Provide the (X, Y) coordinate of the cell's center where the given text is located.  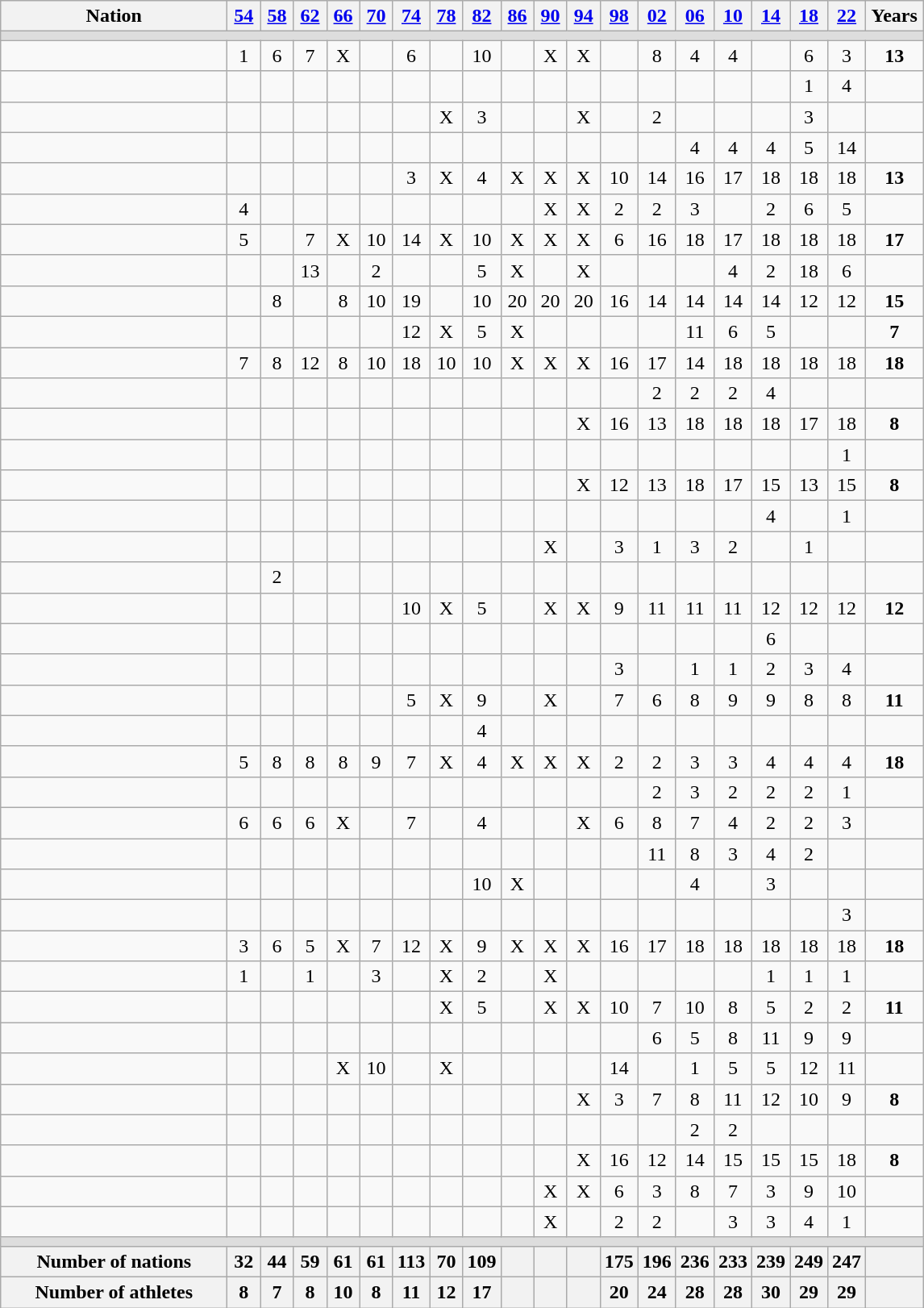
54 (243, 16)
233 (732, 1261)
94 (584, 16)
66 (343, 16)
236 (695, 1261)
02 (656, 16)
30 (771, 1292)
78 (447, 16)
113 (411, 1261)
19 (411, 301)
239 (771, 1261)
24 (656, 1292)
175 (619, 1261)
109 (482, 1261)
32 (243, 1261)
Years (895, 16)
86 (518, 16)
247 (847, 1261)
62 (310, 16)
90 (550, 16)
22 (847, 16)
06 (695, 16)
Nation (114, 16)
Number of nations (114, 1261)
Number of athletes (114, 1292)
74 (411, 16)
58 (277, 16)
98 (619, 16)
44 (277, 1261)
196 (656, 1261)
59 (310, 1261)
82 (482, 16)
249 (810, 1261)
